Return the (x, y) coordinate for the center point of the cell that contains the specified text.  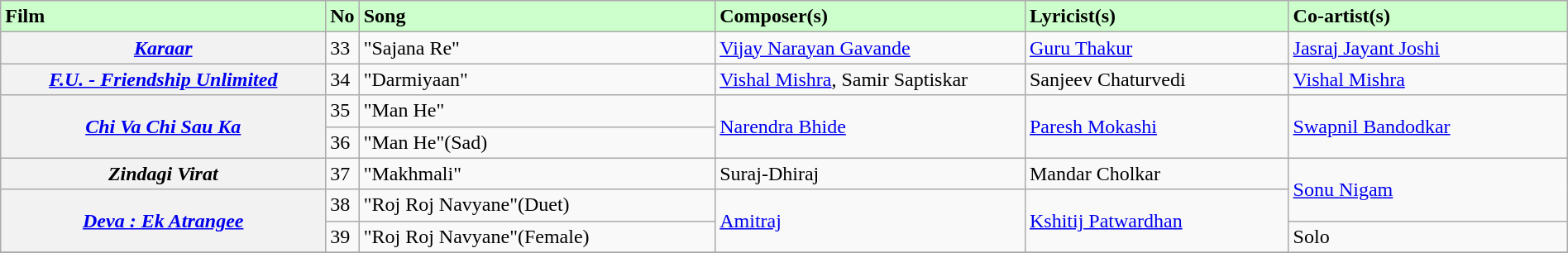
"Roj Roj Navyane"(Female) (538, 236)
37 (342, 174)
39 (342, 236)
Mandar Cholkar (1156, 174)
35 (342, 111)
Karaar (164, 48)
Deva : Ek Atrangee (164, 221)
"Sajana Re" (538, 48)
Co-artist(s) (1427, 17)
Film (164, 17)
Amitraj (870, 221)
"Man He"(Sad) (538, 142)
"Darmiyaan" (538, 79)
Guru Thakur (1156, 48)
Kshitij Patwardhan (1156, 221)
"Man He" (538, 111)
Paresh Mokashi (1156, 126)
Vishal Mishra, Samir Saptiskar (870, 79)
36 (342, 142)
"Roj Roj Navyane"(Duet) (538, 205)
F.U. - Friendship Unlimited (164, 79)
Chi Va Chi Sau Ka (164, 126)
33 (342, 48)
Jasraj Jayant Joshi (1427, 48)
No (342, 17)
Solo (1427, 236)
38 (342, 205)
Composer(s) (870, 17)
Vishal Mishra (1427, 79)
34 (342, 79)
Narendra Bhide (870, 126)
Swapnil Bandodkar (1427, 126)
Song (538, 17)
Zindagi Virat (164, 174)
Sonu Nigam (1427, 189)
Lyricist(s) (1156, 17)
Sanjeev Chaturvedi (1156, 79)
Suraj-Dhiraj (870, 174)
"Makhmali" (538, 174)
Vijay Narayan Gavande (870, 48)
